Locate the cell with the specified text and output its (X, Y) center coordinate. 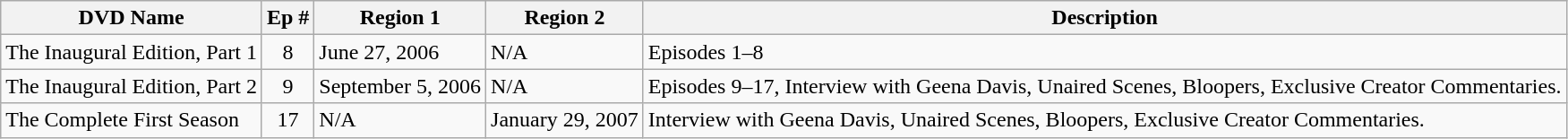
Region 2 (565, 18)
Ep # (287, 18)
January 29, 2007 (565, 120)
The Inaugural Edition, Part 2 (132, 86)
The Inaugural Edition, Part 1 (132, 52)
17 (287, 120)
Description (1105, 18)
Episodes 1–8 (1105, 52)
8 (287, 52)
DVD Name (132, 18)
9 (287, 86)
June 27, 2006 (400, 52)
Region 1 (400, 18)
The Complete First Season (132, 120)
September 5, 2006 (400, 86)
Interview with Geena Davis, Unaired Scenes, Bloopers, Exclusive Creator Commentaries. (1105, 120)
Episodes 9–17, Interview with Geena Davis, Unaired Scenes, Bloopers, Exclusive Creator Commentaries. (1105, 86)
